For the text-containing cell, return its midpoint in (X, Y) coordinate format. 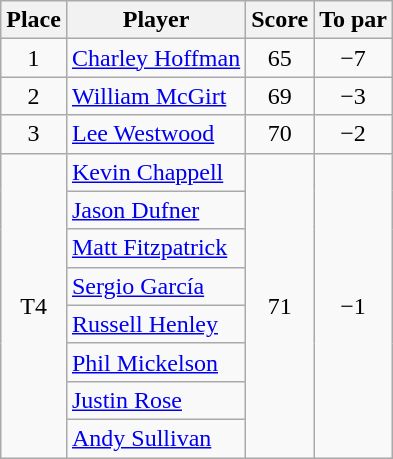
William McGirt (156, 96)
Lee Westwood (156, 134)
−1 (354, 305)
Charley Hoffman (156, 58)
3 (34, 134)
Justin Rose (156, 400)
Russell Henley (156, 324)
−2 (354, 134)
T4 (34, 305)
70 (280, 134)
Score (280, 20)
Player (156, 20)
−3 (354, 96)
−7 (354, 58)
65 (280, 58)
1 (34, 58)
Matt Fitzpatrick (156, 248)
Kevin Chappell (156, 172)
Phil Mickelson (156, 362)
Sergio García (156, 286)
69 (280, 96)
71 (280, 305)
2 (34, 96)
To par (354, 20)
Jason Dufner (156, 210)
Place (34, 20)
Andy Sullivan (156, 438)
